Determine the [X, Y] coordinate at the center of the cell enclosing the given text.  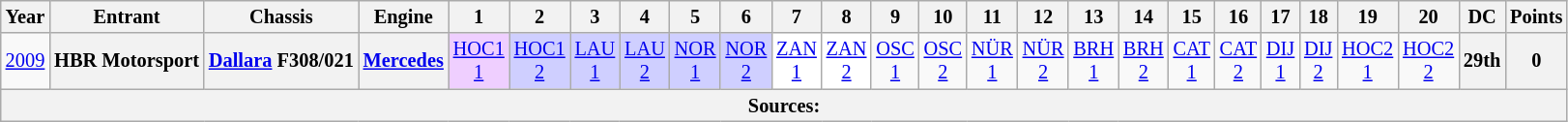
11 [992, 16]
13 [1093, 16]
15 [1192, 16]
4 [645, 16]
Dallara F308/021 [281, 61]
HOC22 [1429, 61]
BRH1 [1093, 61]
HOC12 [539, 61]
5 [696, 16]
DC [1482, 16]
0 [1536, 61]
Entrant [127, 16]
CAT1 [1192, 61]
2 [539, 16]
NÜR2 [1044, 61]
ZAN1 [797, 61]
6 [746, 16]
2009 [25, 61]
HOC11 [479, 61]
16 [1238, 16]
NOR1 [696, 61]
12 [1044, 16]
OSC1 [895, 61]
HBR Motorsport [127, 61]
Points [1536, 16]
7 [797, 16]
ZAN2 [847, 61]
DIJ2 [1319, 61]
Chassis [281, 16]
HOC21 [1367, 61]
10 [944, 16]
Sources: [785, 106]
3 [595, 16]
LAU2 [645, 61]
NÜR1 [992, 61]
BRH2 [1144, 61]
CAT2 [1238, 61]
14 [1144, 16]
NOR2 [746, 61]
LAU1 [595, 61]
17 [1280, 16]
18 [1319, 16]
Year [25, 16]
Mercedes [404, 61]
Engine [404, 16]
8 [847, 16]
1 [479, 16]
19 [1367, 16]
20 [1429, 16]
OSC2 [944, 61]
DIJ1 [1280, 61]
9 [895, 16]
29th [1482, 61]
